Output the (X, Y) coordinate of the center of the cell containing the given text.  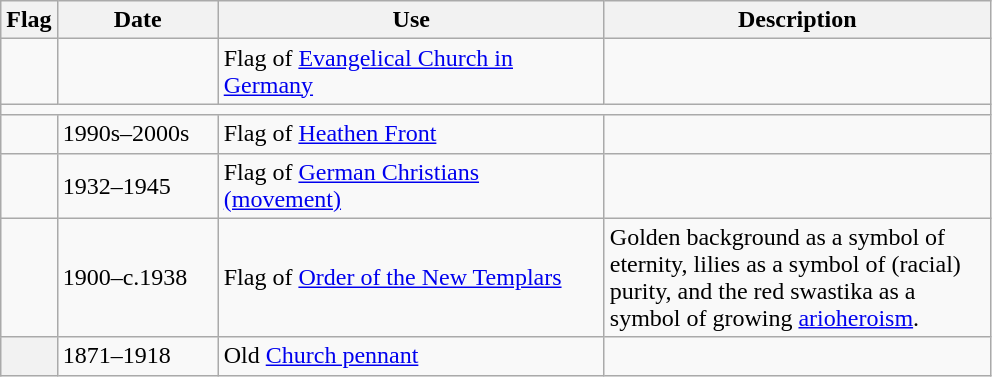
1932–1945 (138, 186)
Date (138, 20)
Flag of Evangelical Church in Germany (411, 72)
Flag of German Christians (movement) (411, 186)
Flag of Heathen Front (411, 134)
1990s–2000s (138, 134)
Flag (29, 20)
Description (797, 20)
1900–c.1938 (138, 278)
Flag of Order of the New Templars (411, 278)
1871–1918 (138, 356)
Golden background as a symbol of eternity, lilies as a symbol of (racial) purity, and the red swastika as a symbol of growing arioheroism. (797, 278)
Old Church pennant (411, 356)
Use (411, 20)
